Locate the cell with the specified text and output its [x, y] center coordinate. 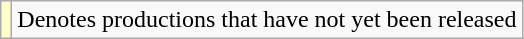
Denotes productions that have not yet been released [267, 20]
